Return (X, Y) of the center of cell containing provided text 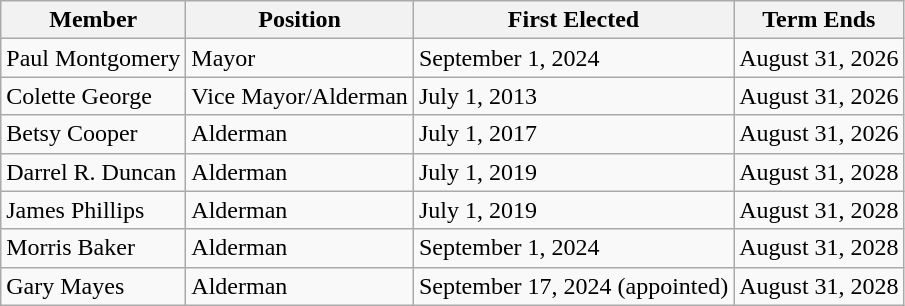
Mayor (300, 58)
James Phillips (94, 210)
Member (94, 20)
Paul Montgomery (94, 58)
Term Ends (819, 20)
Morris Baker (94, 248)
Betsy Cooper (94, 134)
Colette George (94, 96)
Gary Mayes (94, 286)
July 1, 2017 (573, 134)
July 1, 2013 (573, 96)
Position (300, 20)
Vice Mayor/Alderman (300, 96)
September 17, 2024 (appointed) (573, 286)
First Elected (573, 20)
Darrel R. Duncan (94, 172)
